From the cell containing the given text, extract its center point as (X, Y) coordinate. 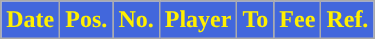
Ref. (348, 20)
No. (136, 20)
Date (30, 20)
To (256, 20)
Pos. (86, 20)
Fee (298, 20)
Player (198, 20)
